Find where the given text appears and provide that cell's center as [X, Y] coordinate. 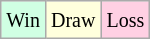
Draw [72, 20]
Loss [126, 20]
Win [24, 20]
